Extract the [X, Y] coordinate from the center of the cell holding the provided text.  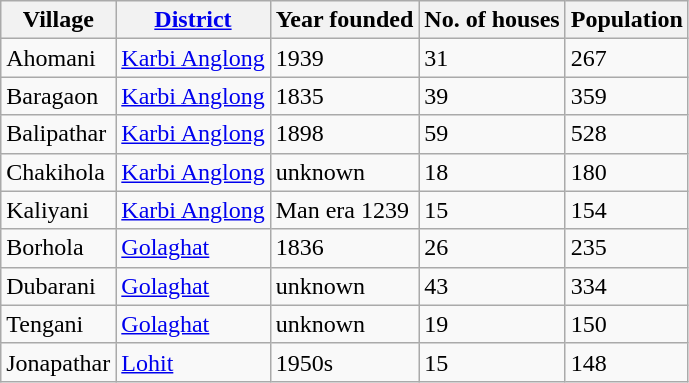
154 [626, 210]
Ahomani [58, 58]
267 [626, 58]
334 [626, 286]
Balipathar [58, 134]
No. of houses [492, 20]
1898 [344, 134]
235 [626, 248]
1950s [344, 362]
Lohit [193, 362]
26 [492, 248]
19 [492, 324]
District [193, 20]
Jonapathar [58, 362]
1939 [344, 58]
148 [626, 362]
59 [492, 134]
Borhola [58, 248]
528 [626, 134]
Population [626, 20]
Man era 1239 [344, 210]
18 [492, 172]
31 [492, 58]
Baragaon [58, 96]
Chakihola [58, 172]
39 [492, 96]
Village [58, 20]
43 [492, 286]
Kaliyani [58, 210]
Year founded [344, 20]
180 [626, 172]
1836 [344, 248]
Dubarani [58, 286]
359 [626, 96]
150 [626, 324]
Tengani [58, 324]
1835 [344, 96]
